Identify which cell holds the provided text, then report its [x, y] central coordinate. 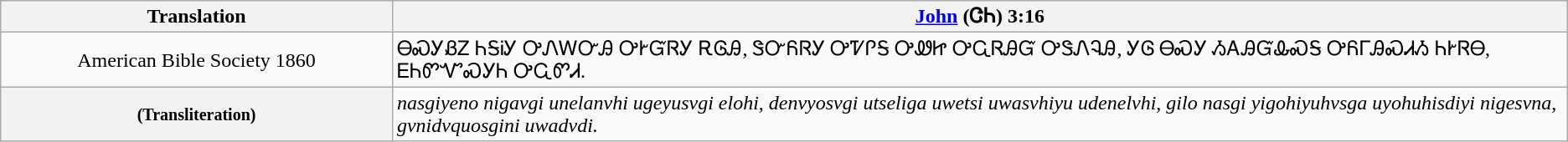
ᎾᏍᎩᏰᏃ ᏂᎦᎥᎩ ᎤᏁᎳᏅᎯ ᎤᎨᏳᏒᎩ ᎡᎶᎯ, ᏕᏅᏲᏒᎩ ᎤᏤᎵᎦ ᎤᏪᏥ ᎤᏩᏒᎯᏳ ᎤᏕᏁᎸᎯ, ᎩᎶ ᎾᏍᎩ ᏱᎪᎯᏳᎲᏍᎦ ᎤᏲᎱᎯᏍᏗᏱ ᏂᎨᏒᎾ, ᎬᏂᏛᏉᏍᎩᏂ ᎤᏩᏛᏗ. [980, 60]
American Bible Society 1860 [197, 60]
(Transliteration) [197, 114]
John (ᏣᏂ) 3:16 [980, 17]
Translation [197, 17]
